Capture the cell that displays the provided text and extract its (x, y) central coordinate. 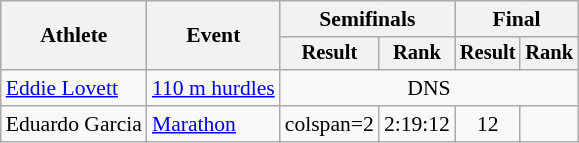
Athlete (74, 36)
110 m hurdles (214, 88)
Event (214, 36)
Eddie Lovett (74, 88)
colspan=2 (330, 124)
12 (488, 124)
Final (516, 19)
DNS (429, 88)
Semifinals (368, 19)
2:19:12 (417, 124)
Marathon (214, 124)
Eduardo Garcia (74, 124)
